Provide the [X, Y] coordinate of the cell's center where the given text is located.  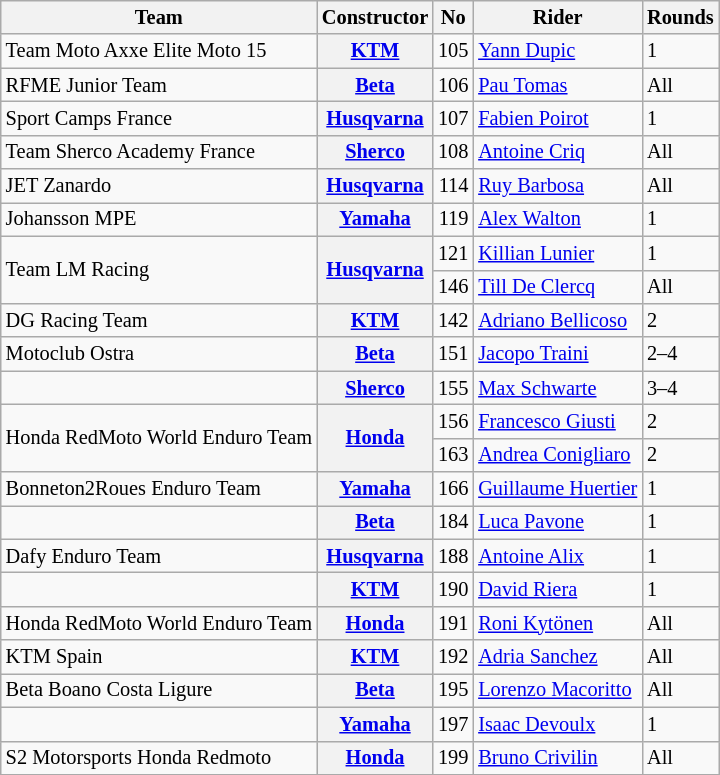
Killian Lunier [558, 253]
146 [453, 287]
Till De Clercq [558, 287]
191 [453, 623]
KTM Spain [159, 657]
Francesco Giusti [558, 421]
197 [453, 724]
Lorenzo Macoritto [558, 690]
166 [453, 489]
Motoclub Ostra [159, 354]
155 [453, 388]
188 [453, 556]
Roni Kytönen [558, 623]
108 [453, 152]
Team [159, 17]
Guillaume Huertier [558, 489]
192 [453, 657]
DG Racing Team [159, 320]
Antoine Criq [558, 152]
114 [453, 186]
195 [453, 690]
Luca Pavone [558, 522]
Team LM Racing [159, 270]
151 [453, 354]
Adria Sanchez [558, 657]
Bonneton2Roues Enduro Team [159, 489]
David Riera [558, 589]
RFME Junior Team [159, 85]
Max Schwarte [558, 388]
Bruno Crivilin [558, 758]
199 [453, 758]
3–4 [680, 388]
No [453, 17]
107 [453, 118]
Dafy Enduro Team [159, 556]
Beta Boano Costa Ligure [159, 690]
Isaac Devoulx [558, 724]
Pau Tomas [558, 85]
156 [453, 421]
Sport Camps France [159, 118]
2–4 [680, 354]
Rounds [680, 17]
Johansson MPE [159, 219]
Rider [558, 17]
S2 Motorsports Honda Redmoto [159, 758]
Ruy Barbosa [558, 186]
Andrea Conigliaro [558, 455]
119 [453, 219]
Antoine Alix [558, 556]
Team Sherco Academy France [159, 152]
190 [453, 589]
121 [453, 253]
184 [453, 522]
106 [453, 85]
Adriano Bellicoso [558, 320]
Alex Walton [558, 219]
142 [453, 320]
Yann Dupic [558, 51]
Jacopo Traini [558, 354]
Fabien Poirot [558, 118]
Constructor [375, 17]
Team Moto Axxe Elite Moto 15 [159, 51]
163 [453, 455]
JET Zanardo [159, 186]
105 [453, 51]
